Pinpoint the cell where the given text exists, returning its (X, Y) midpoint coordinate. 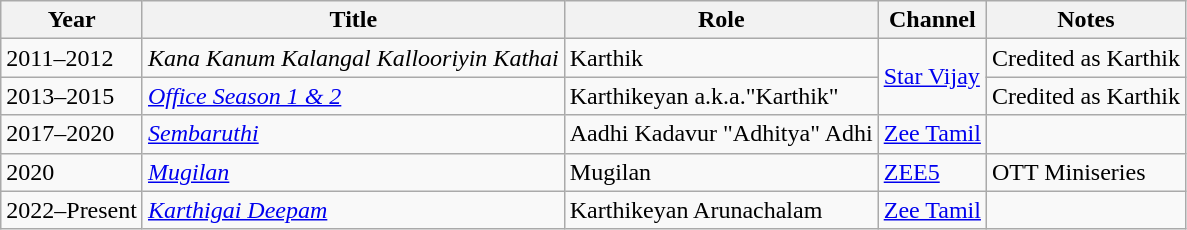
Sembaruthi (353, 134)
Kana Kanum Kalangal Kallooriyin Kathai (353, 58)
2017–2020 (72, 134)
Karthik (721, 58)
2020 (72, 172)
Role (721, 20)
Year (72, 20)
Office Season 1 & 2 (353, 96)
Title (353, 20)
Star Vijay (932, 77)
ZEE5 (932, 172)
Karthigai Deepam (353, 210)
2011–2012 (72, 58)
Channel (932, 20)
Karthikeyan a.k.a."Karthik" (721, 96)
2013–2015 (72, 96)
OTT Miniseries (1086, 172)
Notes (1086, 20)
Aadhi Kadavur "Adhitya" Adhi (721, 134)
Karthikeyan Arunachalam (721, 210)
2022–Present (72, 210)
